Identify which cell holds the provided text, then report its (x, y) central coordinate. 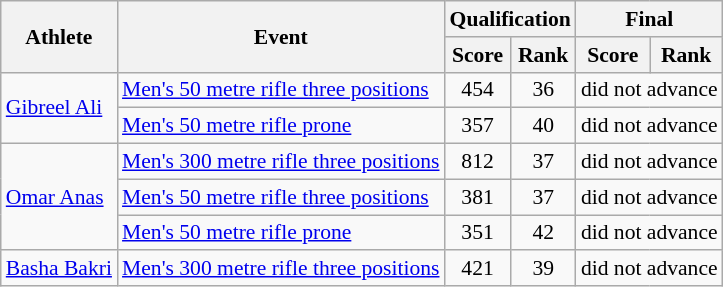
Qualification (510, 19)
Final (650, 19)
36 (544, 90)
351 (478, 233)
812 (478, 162)
454 (478, 90)
Omar Anas (59, 198)
421 (478, 269)
357 (478, 126)
Basha Bakri (59, 269)
39 (544, 269)
Athlete (59, 36)
Event (281, 36)
40 (544, 126)
381 (478, 197)
42 (544, 233)
Gibreel Ali (59, 108)
